Find where the given text appears and provide that cell's center as [x, y] coordinate. 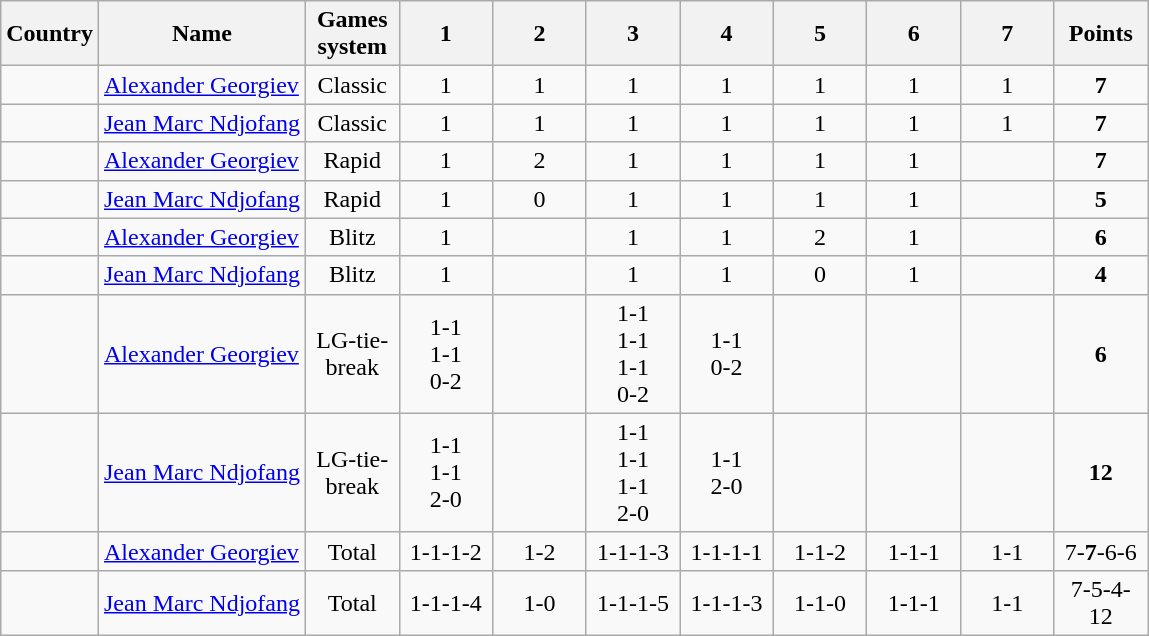
1-1-0 [820, 602]
1-0 [540, 602]
Games system [352, 34]
Country [50, 34]
1-11-11-12-0 [633, 472]
3 [633, 34]
Points [1101, 34]
1-1-1-1 [727, 551]
1-1-2 [820, 551]
1-11-10-2 [446, 354]
1-2 [540, 551]
1-10-2 [727, 354]
Name [202, 34]
12 [1101, 472]
1-11-11-10-2 [633, 354]
1-1-1-2 [446, 551]
7-7-6-6 [1101, 551]
1-11-12-0 [446, 472]
1-1-1-4 [446, 602]
1-12-0 [727, 472]
7-5-4-12 [1101, 602]
1-1-1-5 [633, 602]
